Scan for the cell matching the given text and deliver its [x, y] coordinate at center. 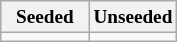
Unseeded [133, 17]
Seeded [45, 17]
